Provide the [x, y] coordinate of the cell's center where the given text is located.  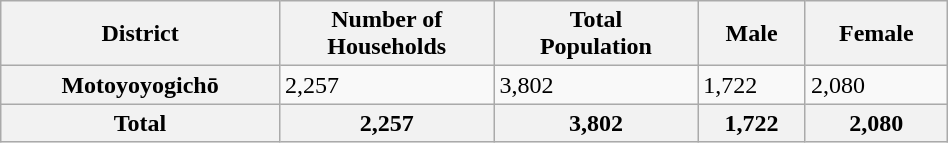
Motoyoyogichō [140, 85]
Number ofHouseholds [386, 34]
TotalPopulation [596, 34]
Male [752, 34]
District [140, 34]
Total [140, 123]
Female [876, 34]
